Pinpoint the cell where the given text exists, returning its [x, y] midpoint coordinate. 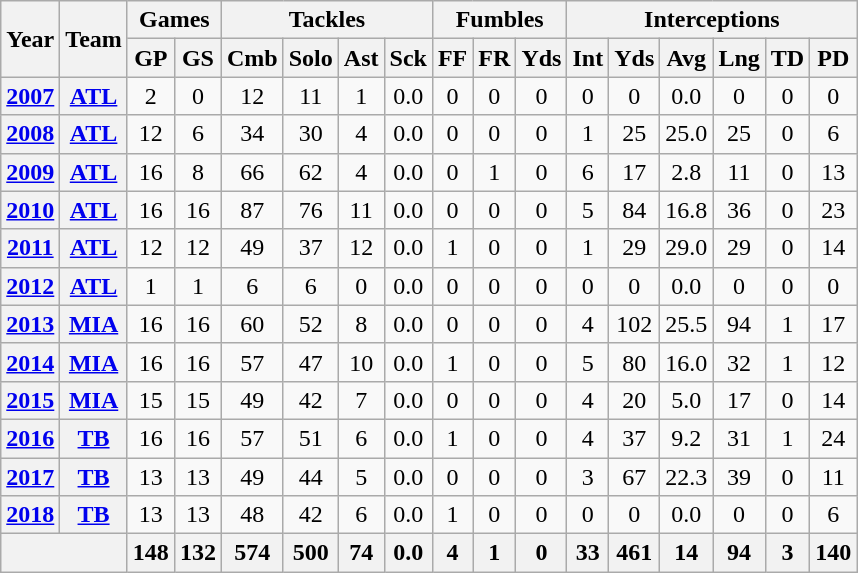
2015 [30, 400]
Ast [361, 58]
10 [361, 362]
2007 [30, 96]
FR [494, 58]
30 [310, 134]
574 [252, 553]
44 [310, 477]
39 [739, 477]
2 [150, 96]
51 [310, 438]
132 [198, 553]
66 [252, 172]
7 [361, 400]
9.2 [686, 438]
Year [30, 39]
Lng [739, 58]
36 [739, 210]
25.0 [686, 134]
Interceptions [712, 20]
62 [310, 172]
102 [634, 324]
25.5 [686, 324]
2009 [30, 172]
Team [94, 39]
Int [588, 58]
2012 [30, 286]
33 [588, 553]
52 [310, 324]
2011 [30, 248]
2010 [30, 210]
20 [634, 400]
32 [739, 362]
31 [739, 438]
74 [361, 553]
84 [634, 210]
60 [252, 324]
16.8 [686, 210]
Cmb [252, 58]
2018 [30, 515]
2008 [30, 134]
Solo [310, 58]
2013 [30, 324]
48 [252, 515]
140 [834, 553]
FF [452, 58]
GS [198, 58]
76 [310, 210]
34 [252, 134]
23 [834, 210]
Sck [408, 58]
24 [834, 438]
500 [310, 553]
67 [634, 477]
22.3 [686, 477]
2.8 [686, 172]
2016 [30, 438]
GP [150, 58]
461 [634, 553]
2017 [30, 477]
148 [150, 553]
TD [787, 58]
2014 [30, 362]
29.0 [686, 248]
5.0 [686, 400]
PD [834, 58]
Tackles [326, 20]
87 [252, 210]
80 [634, 362]
16.0 [686, 362]
Avg [686, 58]
47 [310, 362]
Fumbles [500, 20]
Games [174, 20]
